Locate the cell with the specified text and output its [X, Y] center coordinate. 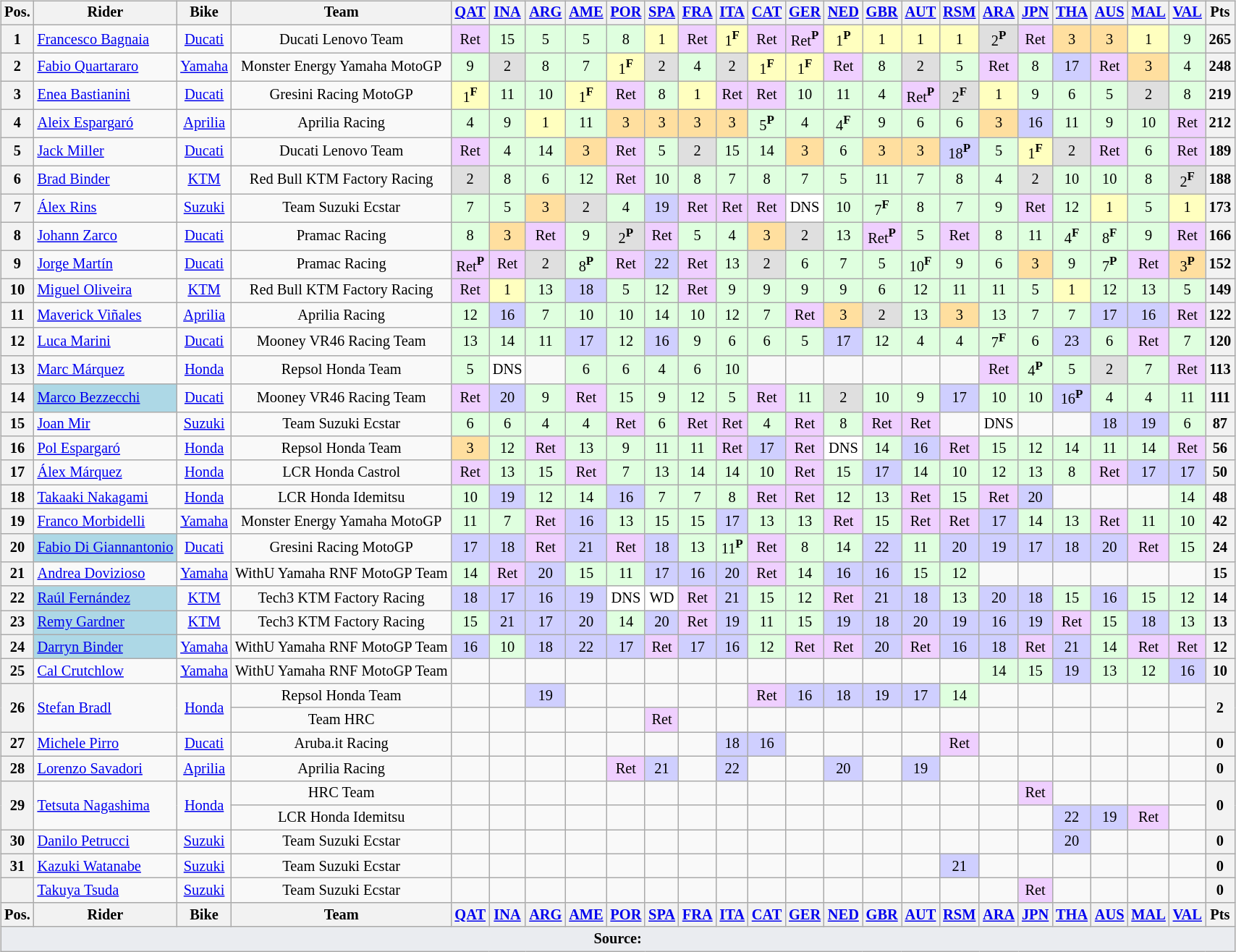
Danilo Petrucci [106, 841]
HRC Team [342, 793]
10F [920, 265]
113 [1220, 369]
111 [1220, 398]
Cal Crutchlow [106, 671]
56 [1220, 449]
25 [17, 671]
173 [1220, 208]
42 [1220, 522]
7P [1109, 265]
27 [17, 744]
149 [1220, 291]
11P [732, 547]
Stefan Bradl [106, 707]
48 [1220, 497]
8P [586, 265]
Joan Mir [106, 424]
26 [17, 707]
219 [1220, 95]
Andrea Dovizioso [106, 574]
188 [1220, 179]
Lorenzo Savadori [106, 769]
Darryn Binder [106, 647]
Takuya Tsuda [106, 891]
Jorge Martín [106, 265]
Source: [618, 939]
265 [1220, 39]
Takaaki Nakagami [106, 497]
248 [1220, 67]
Luca Marini [106, 341]
16P [1072, 398]
Marc Márquez [106, 369]
WD [661, 598]
Johann Zarco [106, 236]
Fabio Di Giannantonio [106, 547]
120 [1220, 341]
122 [1220, 315]
28 [17, 769]
50 [1220, 472]
4P [1035, 369]
Pol Espargaró [106, 449]
Miguel Oliveira [106, 291]
8F [1109, 236]
Kazuki Watanabe [106, 866]
30 [17, 841]
Michele Pirro [106, 744]
Aleix Espargaró [106, 123]
212 [1220, 123]
1P [844, 39]
87 [1220, 424]
18P [960, 152]
Team HRC [342, 720]
166 [1220, 236]
Brad Binder [106, 179]
Francesco Bagnaia [106, 39]
Remy Gardner [106, 623]
Marco Bezzecchi [106, 398]
5P [767, 123]
Maverick Viñales [106, 315]
Raúl Fernández [106, 598]
Enea Bastianini [106, 95]
Aruba.it Racing [342, 744]
Fabio Quartararo [106, 67]
31 [17, 866]
152 [1220, 265]
Álex Márquez [106, 472]
189 [1220, 152]
Jack Miller [106, 152]
Tetsuta Nagashima [106, 804]
Álex Rins [106, 208]
LCR Honda Castrol [342, 472]
29 [17, 804]
3P [1188, 265]
Franco Morbidelli [106, 522]
